Determine the [X, Y] coordinate at the center of the cell enclosing the given text.  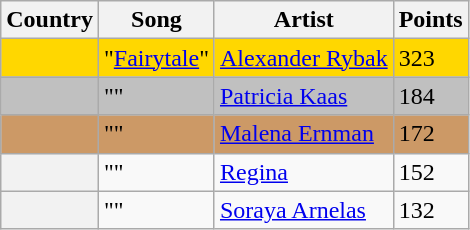
Points [430, 20]
172 [430, 134]
Regina [304, 172]
323 [430, 58]
Malena Ernman [304, 134]
Country [50, 20]
132 [430, 210]
Patricia Kaas [304, 96]
184 [430, 96]
Soraya Arnelas [304, 210]
Alexander Rybak [304, 58]
Song [156, 20]
Artist [304, 20]
"Fairytale" [156, 58]
152 [430, 172]
